Provide the (X, Y) coordinate of the cell's center where the given text is located.  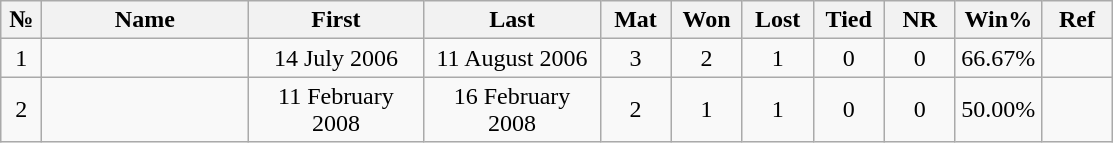
Lost (778, 20)
16 February 2008 (512, 110)
Last (512, 20)
11 February 2008 (336, 110)
66.67% (998, 58)
50.00% (998, 110)
11 August 2006 (512, 58)
3 (636, 58)
№ (22, 20)
Mat (636, 20)
Ref (1076, 20)
Name (145, 20)
NR (920, 20)
First (336, 20)
14 July 2006 (336, 58)
Win% (998, 20)
Tied (848, 20)
Won (706, 20)
